Return (X, Y) of the center of cell containing provided text 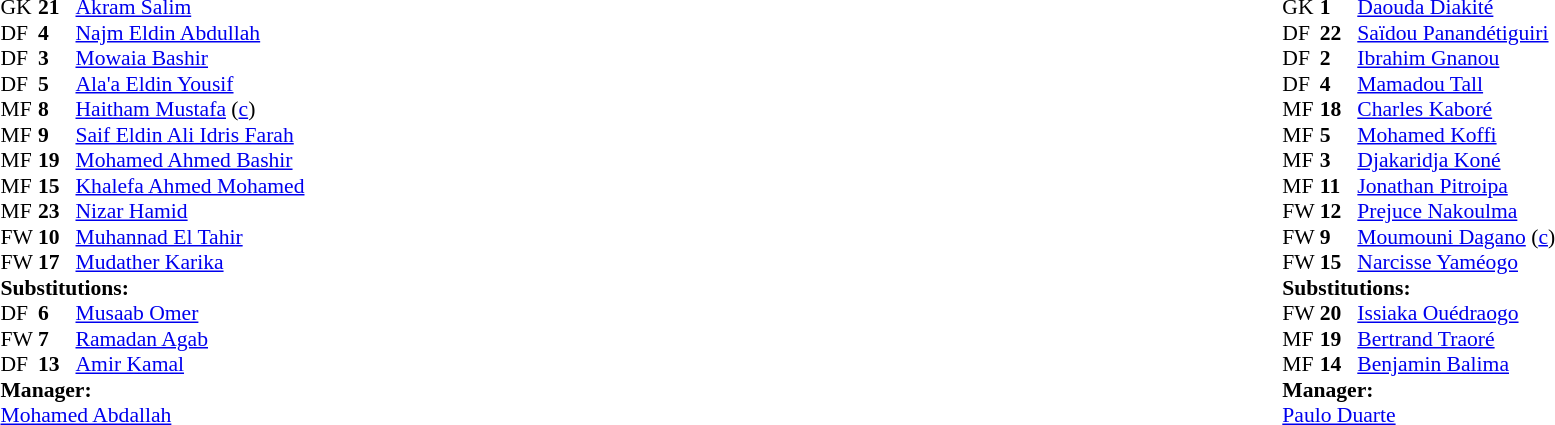
17 (57, 263)
Muhannad El Tahir (190, 237)
Mowaia Bashir (190, 59)
6 (57, 313)
11 (1339, 186)
Musaab Omer (190, 313)
22 (1339, 33)
Ala'a Eldin Yousif (190, 84)
Saïdou Panandétiguiri (1456, 33)
Mohamed Koffi (1456, 135)
Benjamin Balima (1456, 365)
Haitham Mustafa (c) (190, 109)
20 (1339, 313)
Djakaridja Koné (1456, 161)
Moumouni Dagano (c) (1456, 237)
Issiaka Ouédraogo (1456, 313)
Charles Kaboré (1456, 109)
14 (1339, 365)
Nizar Hamid (190, 211)
13 (57, 365)
Najm Eldin Abdullah (190, 33)
Saif Eldin Ali Idris Farah (190, 135)
Narcisse Yaméogo (1456, 263)
Khalefa Ahmed Mohamed (190, 186)
Mohamed Ahmed Bashir (190, 161)
7 (57, 339)
Mamadou Tall (1456, 84)
Prejuce Nakoulma (1456, 211)
Jonathan Pitroipa (1456, 186)
Amir Kamal (190, 365)
23 (57, 211)
Ibrahim Gnanou (1456, 59)
18 (1339, 109)
12 (1339, 211)
Bertrand Traoré (1456, 339)
2 (1339, 59)
10 (57, 237)
Ramadan Agab (190, 339)
Mudather Karika (190, 263)
8 (57, 109)
